Return the (X, Y) coordinate for the center point of the cell that contains the specified text.  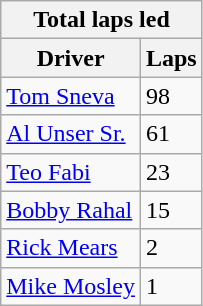
Rick Mears (71, 248)
Al Unser Sr. (71, 134)
2 (171, 248)
15 (171, 210)
Driver (71, 58)
Mike Mosley (71, 286)
Tom Sneva (71, 96)
61 (171, 134)
Bobby Rahal (71, 210)
Total laps led (102, 20)
1 (171, 286)
Teo Fabi (71, 172)
Laps (171, 58)
23 (171, 172)
98 (171, 96)
